Locate the cell with the specified text and output its (X, Y) center coordinate. 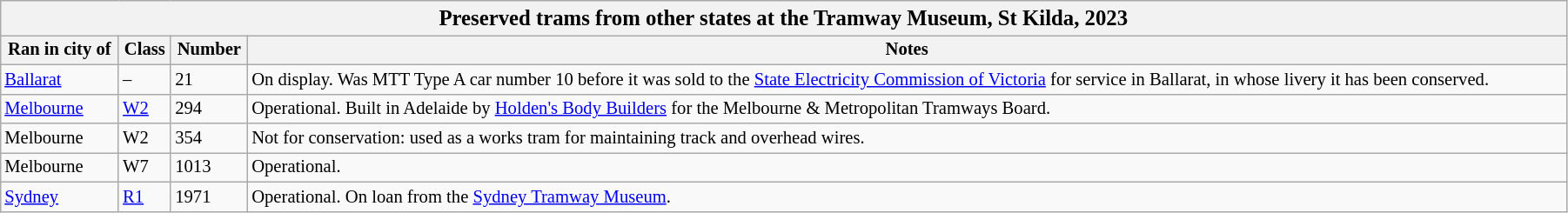
1013 (209, 168)
W7 (144, 168)
Operational. (907, 168)
Preserved trams from other states at the Tramway Museum, St Kilda, 2023 (783, 18)
Notes (907, 50)
Operational. Built in Adelaide by Holden's Body Builders for the Melbourne & Metropolitan Tramways Board. (907, 109)
294 (209, 109)
– (144, 80)
Ballarat (59, 80)
21 (209, 80)
Class (144, 50)
Number (209, 50)
Ran in city of (59, 50)
R1 (144, 197)
354 (209, 138)
Not for conservation: used as a works tram for maintaining track and overhead wires. (907, 138)
Sydney (59, 197)
1971 (209, 197)
Operational. On loan from the Sydney Tramway Museum. (907, 197)
